Identify which cell holds the provided text, then report its (X, Y) central coordinate. 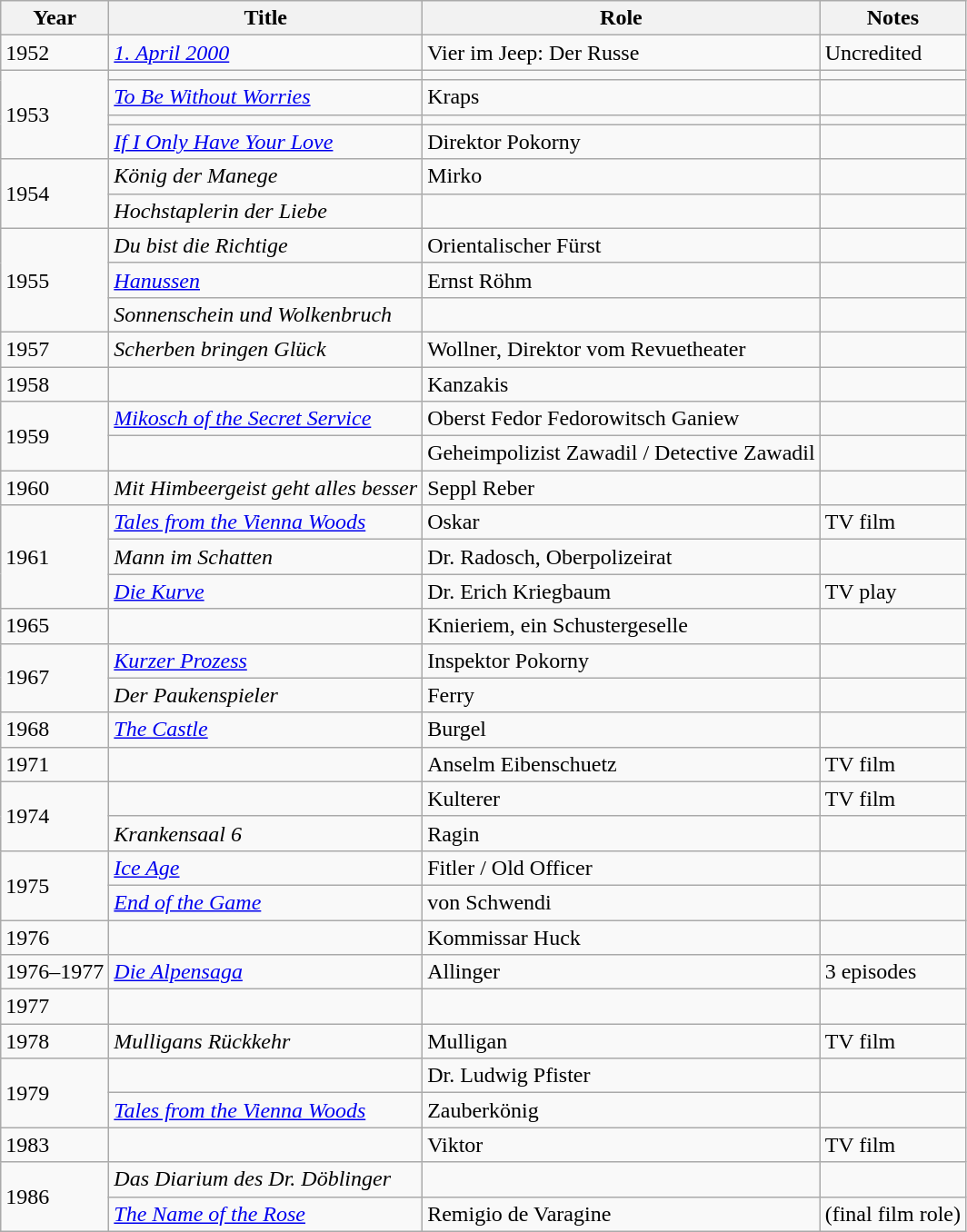
1968 (55, 730)
Seppl Reber (622, 488)
Ernst Röhm (622, 280)
1974 (55, 816)
Zauberkönig (622, 1110)
Mulligans Rückkehr (265, 1041)
Du bist die Richtige (265, 245)
1954 (55, 194)
1961 (55, 557)
Die Kurve (265, 591)
1. April 2000 (265, 53)
Mikosch of the Secret Service (265, 419)
1971 (55, 764)
Geheimpolizist Zawadil / Detective Zawadil (622, 453)
1986 (55, 1197)
Hochstaplerin der Liebe (265, 211)
Die Alpensaga (265, 972)
König der Manege (265, 176)
Uncredited (892, 53)
1976 (55, 937)
Title (265, 18)
Orientalischer Fürst (622, 245)
1979 (55, 1093)
1967 (55, 678)
Dr. Ludwig Pfister (622, 1076)
Dr. Erich Kriegbaum (622, 591)
Ferry (622, 695)
1975 (55, 885)
Kulterer (622, 799)
Wollner, Direktor vom Revuetheater (622, 349)
Kraps (622, 97)
Inspektor Pokorny (622, 661)
1978 (55, 1041)
Oberst Fedor Fedorowitsch Ganiew (622, 419)
1965 (55, 626)
1957 (55, 349)
Fitler / Old Officer (622, 868)
Ragin (622, 833)
von Schwendi (622, 902)
End of the Game (265, 902)
Mirko (622, 176)
3 episodes (892, 972)
Remigio de Varagine (622, 1214)
Krankensaal 6 (265, 833)
1952 (55, 53)
Sonnenschein und Wolkenbruch (265, 314)
The Name of the Rose (265, 1214)
Role (622, 18)
Oskar (622, 522)
Mulligan (622, 1041)
1955 (55, 280)
(final film role) (892, 1214)
Scherben bringen Glück (265, 349)
Year (55, 18)
Dr. Radosch, Oberpolizeirat (622, 557)
The Castle (265, 730)
Hanussen (265, 280)
Mit Himbeergeist geht alles besser (265, 488)
1953 (55, 114)
Allinger (622, 972)
Kurzer Prozess (265, 661)
Der Paukenspieler (265, 695)
1976–1977 (55, 972)
Ice Age (265, 868)
Das Diarium des Dr. Döblinger (265, 1179)
To Be Without Worries (265, 97)
1960 (55, 488)
Knieriem, ein Schustergeselle (622, 626)
If I Only Have Your Love (265, 142)
Kanzakis (622, 384)
Notes (892, 18)
Kommissar Huck (622, 937)
Anselm Eibenschuetz (622, 764)
Burgel (622, 730)
Vier im Jeep: Der Russe (622, 53)
Mann im Schatten (265, 557)
Direktor Pokorny (622, 142)
1958 (55, 384)
1983 (55, 1145)
1977 (55, 1007)
1959 (55, 436)
TV play (892, 591)
Viktor (622, 1145)
